Capture the cell that displays the provided text and extract its (x, y) central coordinate. 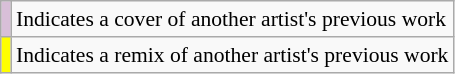
Indicates a cover of another artist's previous work (232, 19)
Indicates a remix of another artist's previous work (232, 55)
